Extract the [X, Y] coordinate from the center of the cell holding the provided text.  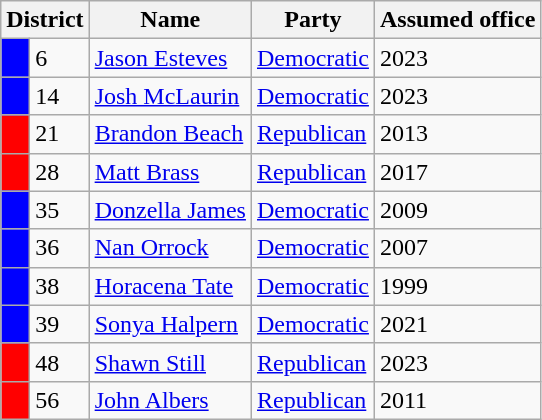
2013 [457, 134]
6 [60, 58]
2009 [457, 210]
Shawn Still [170, 362]
Matt Brass [170, 172]
Party [312, 20]
56 [60, 400]
39 [60, 324]
Sonya Halpern [170, 324]
21 [60, 134]
2007 [457, 248]
District [45, 20]
Donzella James [170, 210]
Horacena Tate [170, 286]
2017 [457, 172]
36 [60, 248]
Jason Esteves [170, 58]
1999 [457, 286]
Brandon Beach [170, 134]
Josh McLaurin [170, 96]
28 [60, 172]
2011 [457, 400]
2021 [457, 324]
John Albers [170, 400]
Nan Orrock [170, 248]
35 [60, 210]
14 [60, 96]
Name [170, 20]
48 [60, 362]
Assumed office [457, 20]
38 [60, 286]
